Return the [x, y] coordinate for the center point of the cell that contains the specified text.  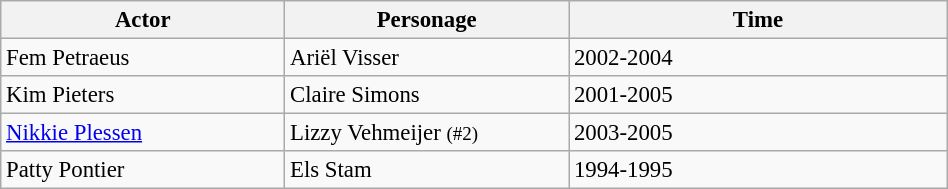
Patty Pontier [143, 170]
Claire Simons [427, 95]
1994-1995 [758, 170]
Lizzy Vehmeijer (#2) [427, 133]
Personage [427, 20]
2001-2005 [758, 95]
Fem Petraeus [143, 58]
Actor [143, 20]
Nikkie Plessen [143, 133]
2003-2005 [758, 133]
Els Stam [427, 170]
Kim Pieters [143, 95]
2002-2004 [758, 58]
Ariël Visser [427, 58]
Time [758, 20]
